Scan for the cell matching the given text and deliver its [x, y] coordinate at center. 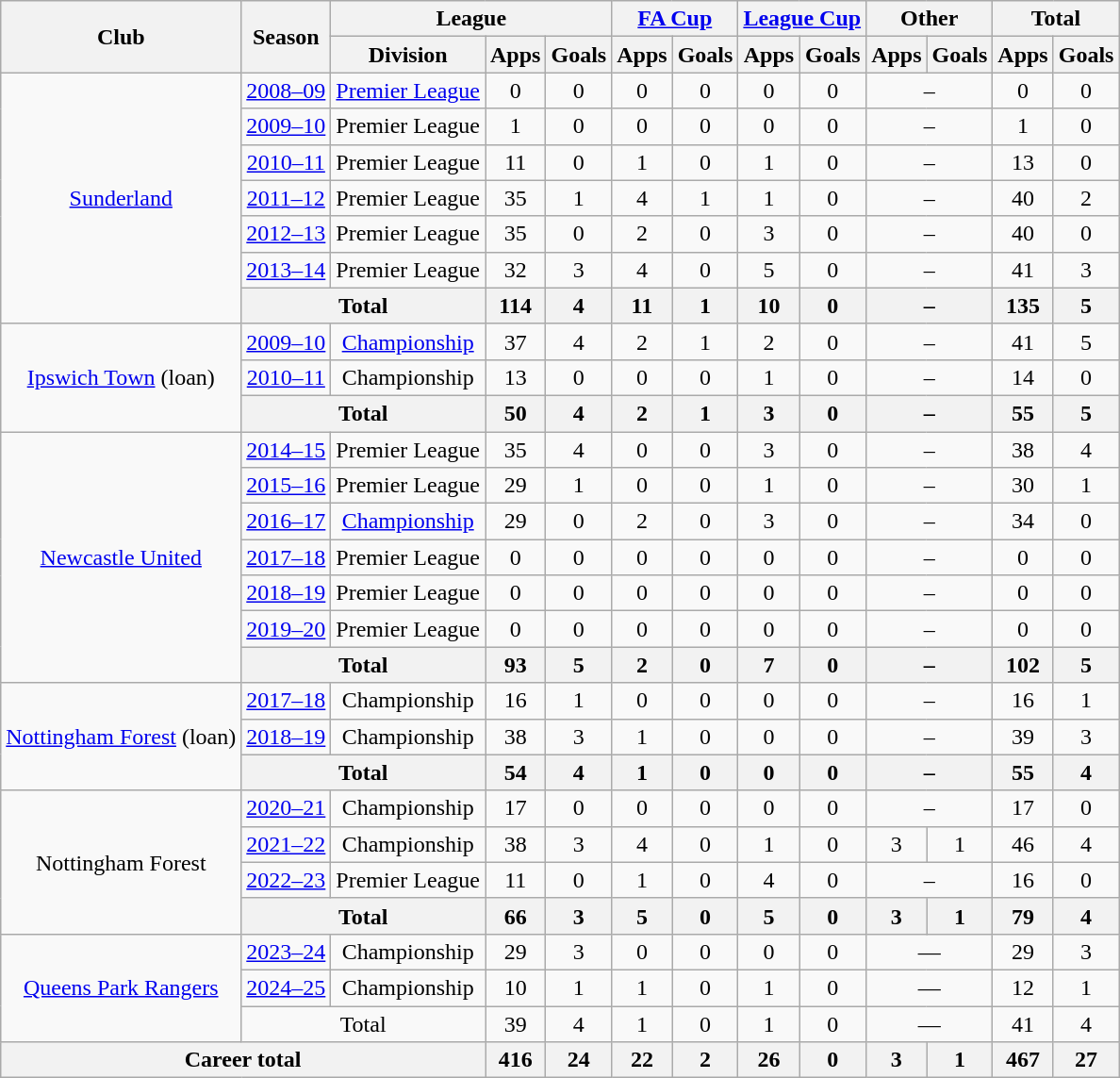
93 [515, 665]
26 [769, 1060]
12 [1023, 987]
Ipswich Town (loan) [121, 377]
Newcastle United [121, 557]
2020–21 [287, 808]
Division [408, 55]
2023–24 [287, 952]
34 [1023, 522]
2012–13 [287, 234]
7 [769, 665]
114 [515, 306]
Nottingham Forest [121, 862]
2013–14 [287, 270]
50 [515, 413]
Queens Park Rangers [121, 987]
416 [515, 1060]
30 [1023, 486]
Nottingham Forest (loan) [121, 737]
Other [930, 19]
46 [1023, 844]
Sunderland [121, 198]
2016–17 [287, 522]
2014–15 [287, 450]
32 [515, 270]
Club [121, 37]
22 [642, 1060]
2019–20 [287, 629]
27 [1086, 1060]
2024–25 [287, 987]
Career total [243, 1060]
2015–16 [287, 486]
2011–12 [287, 198]
2008–09 [287, 91]
2022–23 [287, 880]
FA Cup [675, 19]
League Cup [802, 19]
Season [287, 37]
467 [1023, 1060]
102 [1023, 665]
79 [1023, 916]
2021–22 [287, 844]
135 [1023, 306]
League [471, 19]
66 [515, 916]
54 [515, 772]
14 [1023, 377]
24 [579, 1060]
37 [515, 341]
